Provide the (X, Y) coordinate of the cell's center where the given text is located.  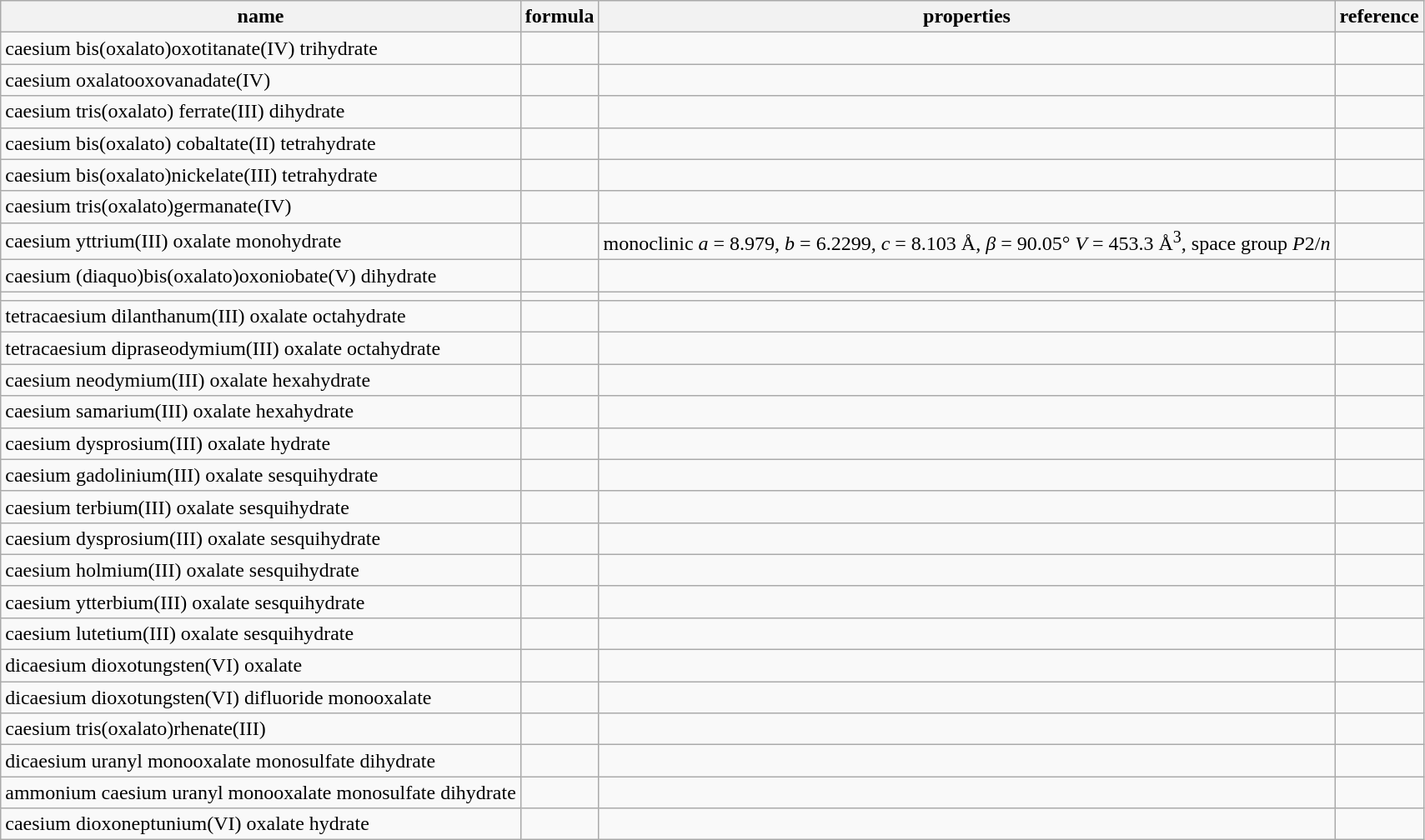
caesium dysprosium(III) oxalate hydrate (261, 443)
caesium lutetium(III) oxalate sesquihydrate (261, 633)
name (261, 17)
caesium samarium(III) oxalate hexahydrate (261, 412)
tetracaesium dipraseodymium(III) oxalate octahydrate (261, 348)
caesium ytterbium(III) oxalate sesquihydrate (261, 602)
caesium bis(oxalato)nickelate(III) tetrahydrate (261, 175)
monoclinic a = 8.979, b = 6.2299, c = 8.103 Å, β = 90.05° V = 453.3 Å3, space group P2/n (967, 242)
caesium bis(oxalato) cobaltate(II) tetrahydrate (261, 143)
tetracaesium dilanthanum(III) oxalate octahydrate (261, 317)
caesium tris(oxalato)rhenate(III) (261, 729)
formula (559, 17)
caesium terbium(III) oxalate sesquihydrate (261, 507)
caesium dioxoneptunium(VI) oxalate hydrate (261, 824)
caesium tris(oxalato)germanate(IV) (261, 207)
caesium bis(oxalato)oxotitanate(IV) trihydrate (261, 48)
reference (1379, 17)
caesium tris(oxalato) ferrate(III) dihydrate (261, 112)
caesium holmium(III) oxalate sesquihydrate (261, 570)
caesium gadolinium(III) oxalate sesquihydrate (261, 475)
ammonium caesium uranyl monooxalate monosulfate dihydrate (261, 792)
dicaesium dioxotungsten(VI) oxalate (261, 666)
caesium oxalatooxovanadate(IV) (261, 80)
properties (967, 17)
caesium (diaquo)bis(oxalato)oxoniobate(V) dihydrate (261, 276)
dicaesium dioxotungsten(VI) difluoride monooxalate (261, 697)
dicaesium uranyl monooxalate monosulfate dihydrate (261, 761)
caesium dysprosium(III) oxalate sesquihydrate (261, 538)
caesium yttrium(III) oxalate monohydrate (261, 242)
caesium neodymium(III) oxalate hexahydrate (261, 380)
